Scan for the cell matching the given text and deliver its [X, Y] coordinate at center. 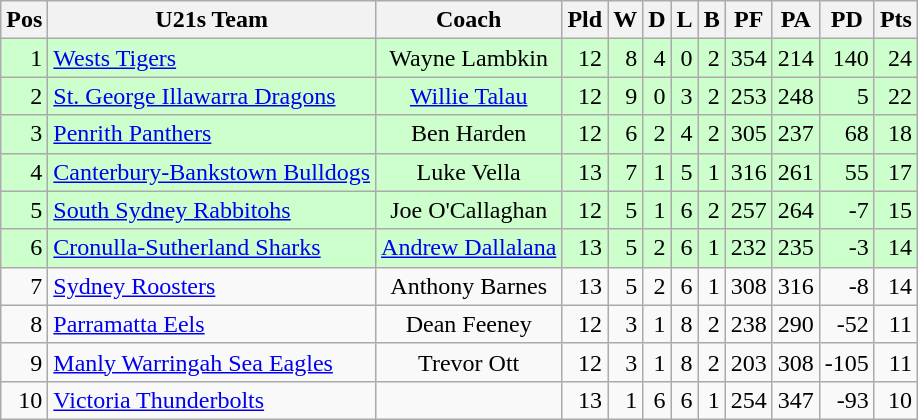
St. George Illawarra Dragons [212, 96]
237 [796, 134]
South Sydney Rabbitohs [212, 210]
-8 [846, 286]
264 [796, 210]
232 [748, 248]
305 [748, 134]
-52 [846, 324]
Wests Tigers [212, 58]
Manly Warringah Sea Eagles [212, 362]
140 [846, 58]
Joe O'Callaghan [469, 210]
Pts [896, 20]
-7 [846, 210]
290 [796, 324]
Parramatta Eels [212, 324]
Coach [469, 20]
235 [796, 248]
17 [896, 172]
Luke Vella [469, 172]
Willie Talau [469, 96]
347 [796, 400]
Trevor Ott [469, 362]
Wayne Lambkin [469, 58]
Penrith Panthers [212, 134]
Dean Feeney [469, 324]
22 [896, 96]
253 [748, 96]
238 [748, 324]
203 [748, 362]
254 [748, 400]
B [712, 20]
18 [896, 134]
U21s Team [212, 20]
68 [846, 134]
Pld [585, 20]
261 [796, 172]
PF [748, 20]
Ben Harden [469, 134]
-3 [846, 248]
15 [896, 210]
-105 [846, 362]
Cronulla-Sutherland Sharks [212, 248]
354 [748, 58]
-93 [846, 400]
Victoria Thunderbolts [212, 400]
55 [846, 172]
W [626, 20]
24 [896, 58]
Pos [24, 20]
D [657, 20]
L [684, 20]
Canterbury-Bankstown Bulldogs [212, 172]
Anthony Barnes [469, 286]
PA [796, 20]
Sydney Roosters [212, 286]
214 [796, 58]
PD [846, 20]
Andrew Dallalana [469, 248]
248 [796, 96]
257 [748, 210]
